Locate the cell with the specified text and output its [x, y] center coordinate. 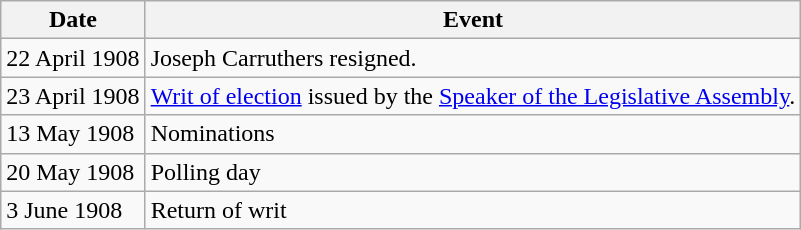
Nominations [473, 134]
13 May 1908 [73, 134]
Event [473, 20]
Polling day [473, 172]
22 April 1908 [73, 58]
Date [73, 20]
Return of writ [473, 210]
Writ of election issued by the Speaker of the Legislative Assembly. [473, 96]
Joseph Carruthers resigned. [473, 58]
20 May 1908 [73, 172]
3 June 1908 [73, 210]
23 April 1908 [73, 96]
